Extract the (X, Y) coordinate from the center of the cell holding the provided text.  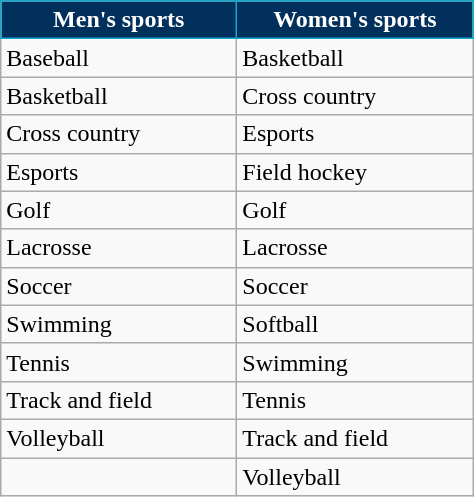
Men's sports (119, 20)
Field hockey (355, 172)
Baseball (119, 58)
Women's sports (355, 20)
Softball (355, 324)
